From the cell containing the given text, extract its center point as [X, Y] coordinate. 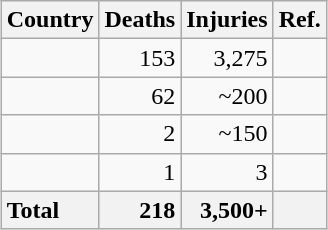
1 [140, 172]
Injuries [227, 20]
153 [140, 58]
Total [50, 210]
3,275 [227, 58]
3 [227, 172]
62 [140, 96]
218 [140, 210]
Deaths [140, 20]
3,500+ [227, 210]
Country [50, 20]
Ref. [300, 20]
2 [140, 134]
~200 [227, 96]
~150 [227, 134]
